From the cell containing the given text, extract its center point as [x, y] coordinate. 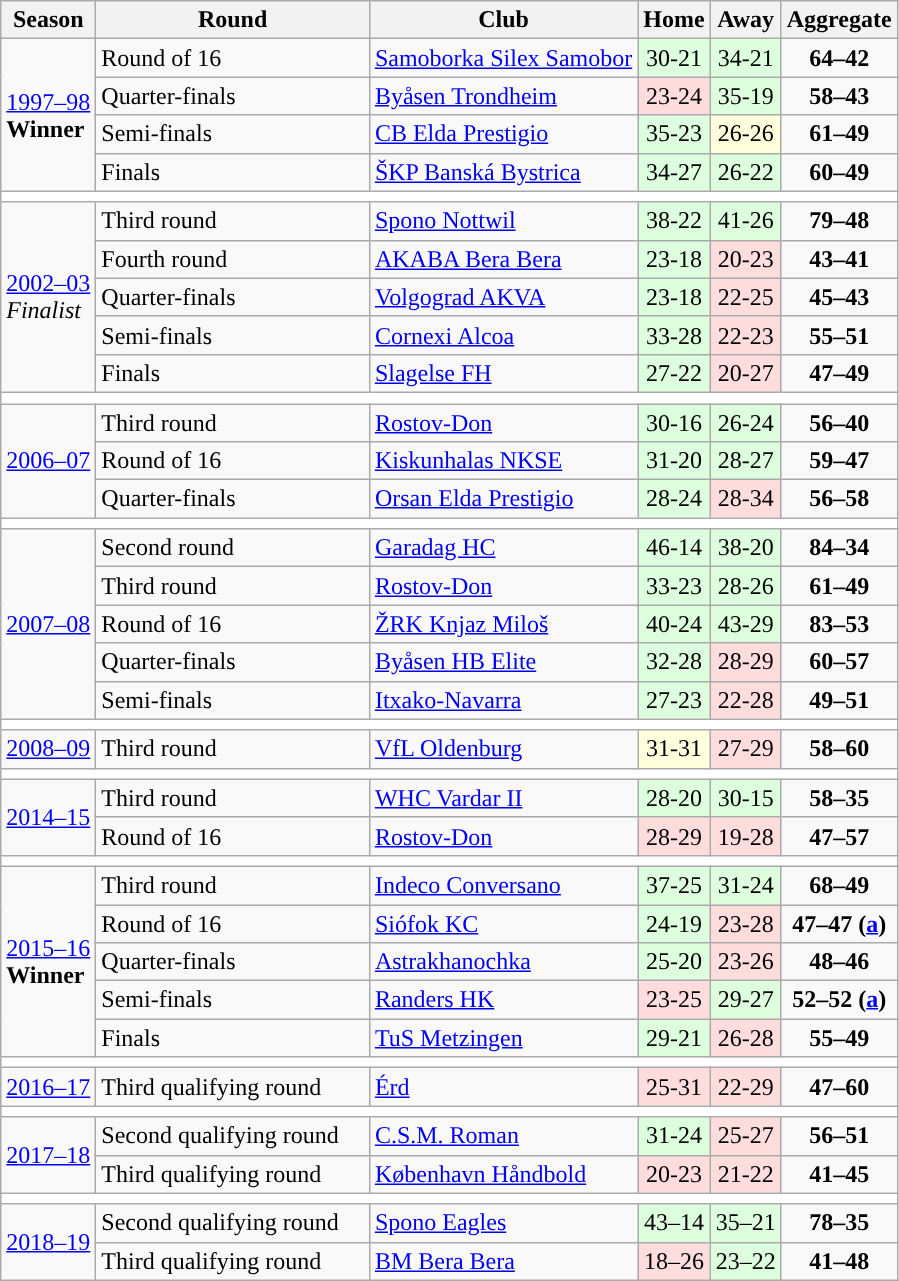
43–14 [674, 1223]
79–48 [839, 221]
Indeco Conversano [503, 885]
Cornexi Alcoa [503, 335]
28-26 [746, 586]
2007–08 [48, 624]
Spono Nottwil [503, 221]
38-22 [674, 221]
28-20 [674, 798]
København Håndbold [503, 1174]
56–40 [839, 423]
Round [233, 20]
Astrakhanochka [503, 962]
84–34 [839, 548]
28-27 [746, 461]
Season [48, 20]
49–51 [839, 700]
56–51 [839, 1136]
Byåsen HB Elite [503, 662]
Club [503, 20]
46-14 [674, 548]
23-28 [746, 923]
29-27 [746, 1000]
26-22 [746, 172]
Away [746, 20]
Volgograd AKVA [503, 297]
2016–17 [48, 1087]
78–35 [839, 1223]
ŽRK Knjaz Miloš [503, 624]
83–53 [839, 624]
Itxako-Navarra [503, 700]
27-23 [674, 700]
43–41 [839, 259]
35-19 [746, 96]
58–60 [839, 749]
37-25 [674, 885]
18–26 [674, 1261]
Randers HK [503, 1000]
24-19 [674, 923]
26-24 [746, 423]
22-23 [746, 335]
Orsan Elda Prestigio [503, 499]
59–47 [839, 461]
2002–03 Finalist [48, 297]
68–49 [839, 885]
64–42 [839, 58]
23-25 [674, 1000]
28-34 [746, 499]
Aggregate [839, 20]
Slagelse FH [503, 373]
47–49 [839, 373]
47–60 [839, 1087]
22-25 [746, 297]
22-29 [746, 1087]
BM Bera Bera [503, 1261]
26-26 [746, 134]
Garadag HC [503, 548]
CB Elda Prestigio [503, 134]
43-29 [746, 624]
47–47 (a) [839, 923]
58–35 [839, 798]
33-23 [674, 586]
2008–09 [48, 749]
WHC Vardar II [503, 798]
32-28 [674, 662]
AKABA Bera Bera [503, 259]
55–51 [839, 335]
21-22 [746, 1174]
Home [674, 20]
Siófok KC [503, 923]
26-28 [746, 1038]
Byåsen Trondheim [503, 96]
29-21 [674, 1038]
33-28 [674, 335]
52–52 (a) [839, 1000]
Spono Eagles [503, 1223]
27-22 [674, 373]
Kiskunhalas NKSE [503, 461]
22-28 [746, 700]
23–22 [746, 1261]
30-21 [674, 58]
2017–18 [48, 1155]
23-24 [674, 96]
TuS Metzingen [503, 1038]
2018–19 [48, 1242]
47–57 [839, 836]
35–21 [746, 1223]
27-29 [746, 749]
58–43 [839, 96]
31-20 [674, 461]
41–45 [839, 1174]
40-24 [674, 624]
2015–16 Winner [48, 961]
34-21 [746, 58]
Second round [233, 548]
25-31 [674, 1087]
2014–15 [48, 817]
ŠKP Banská Bystrica [503, 172]
38-20 [746, 548]
23-26 [746, 962]
25-20 [674, 962]
56–58 [839, 499]
C.S.M. Roman [503, 1136]
41–48 [839, 1261]
30-15 [746, 798]
60–57 [839, 662]
25-27 [746, 1136]
19-28 [746, 836]
20-27 [746, 373]
60–49 [839, 172]
41-26 [746, 221]
55–49 [839, 1038]
VfL Oldenburg [503, 749]
1997–98 Winner [48, 115]
48–46 [839, 962]
31-31 [674, 749]
34-27 [674, 172]
28-24 [674, 499]
Fourth round [233, 259]
30-16 [674, 423]
Érd [503, 1087]
2006–07 [48, 461]
45–43 [839, 297]
35-23 [674, 134]
Samoborka Silex Samobor [503, 58]
